From the cell containing the given text, extract its center point as (X, Y) coordinate. 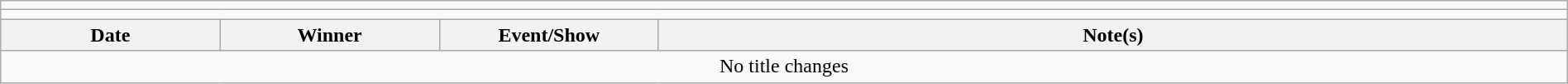
Date (111, 35)
Note(s) (1113, 35)
No title changes (784, 67)
Winner (329, 35)
Event/Show (549, 35)
